For the text-containing cell, return its midpoint in (X, Y) coordinate format. 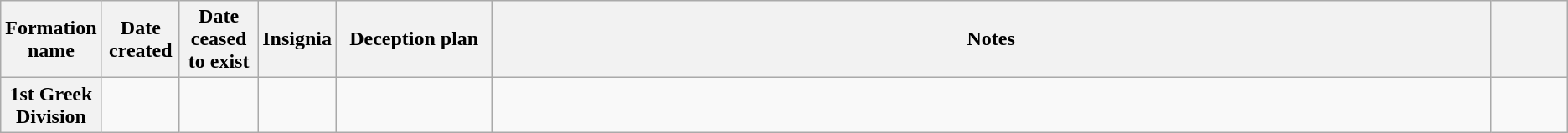
Deception plan (414, 39)
Date ceased to exist (218, 39)
Insignia (297, 39)
Date created (141, 39)
1st Greek Division (51, 105)
Notes (991, 39)
Formation name (51, 39)
